Detect which cell encompasses the target text, then output its [x, y] center coordinate. 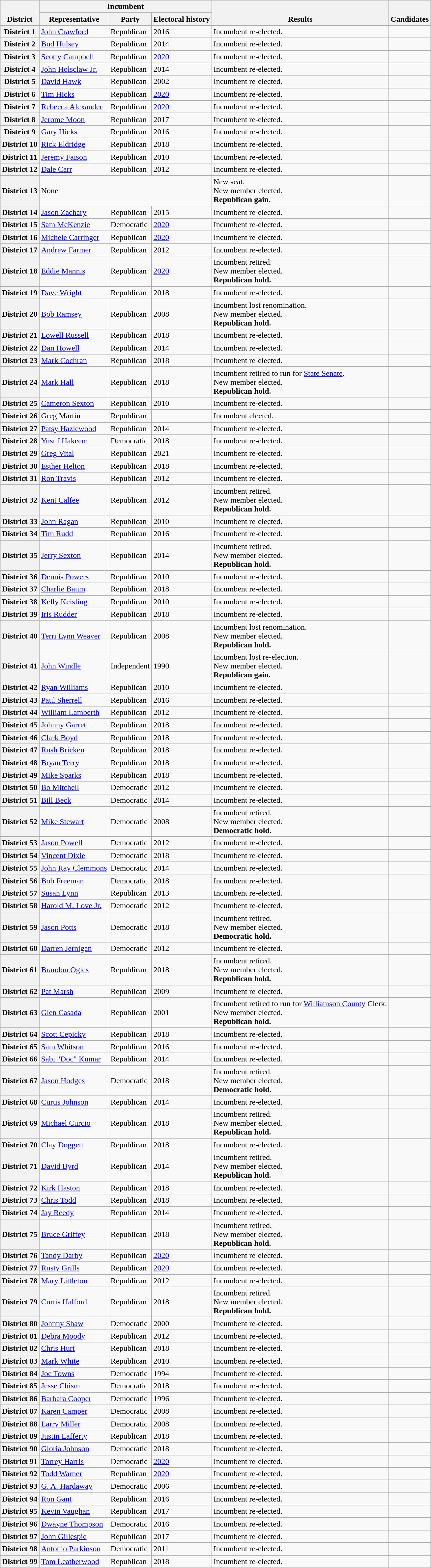
District 64 [20, 1034]
Tim Rudd [74, 534]
Bob Freeman [74, 880]
David Hawk [74, 82]
District 93 [20, 1486]
Justin Lafferty [74, 1436]
Vincent Dixie [74, 855]
Rick Eldridge [74, 144]
Dave Wright [74, 293]
G. A. Hardaway [74, 1486]
District 94 [20, 1499]
Rebecca Alexander [74, 107]
District 79 [20, 1302]
District 84 [20, 1373]
Johnny Shaw [74, 1323]
John Crawford [74, 32]
District 80 [20, 1323]
Incumbent lost re-election.New member elected.Republican gain. [300, 666]
District 34 [20, 534]
Candidates [410, 13]
District 77 [20, 1268]
1994 [182, 1373]
Chris Todd [74, 1200]
Joe Towns [74, 1373]
District 25 [20, 403]
District 12 [20, 170]
District 70 [20, 1145]
District 4 [20, 69]
District 28 [20, 441]
District 92 [20, 1474]
District 60 [20, 949]
Incumbent retired to run for Williamson County Clerk.New member elected.Republican hold. [300, 1013]
District 20 [20, 314]
Representative [74, 19]
Bruce Griffey [74, 1234]
Incumbent retired to run for State Senate.New member elected.Republican hold. [300, 382]
District 63 [20, 1013]
District 90 [20, 1449]
Dale Carr [74, 170]
District 6 [20, 94]
Electoral history [182, 19]
2021 [182, 454]
Barbara Cooper [74, 1398]
David Byrd [74, 1166]
Jason Powell [74, 843]
Terri Lynn Weaver [74, 636]
District 87 [20, 1411]
Bryan Terry [74, 763]
District 1 [20, 32]
District 32 [20, 500]
Jesse Chism [74, 1386]
District 88 [20, 1424]
John Ragan [74, 521]
District 55 [20, 868]
District 17 [20, 250]
District 40 [20, 636]
District 74 [20, 1213]
District 38 [20, 602]
Mark Hall [74, 382]
District 76 [20, 1256]
District 62 [20, 991]
District 75 [20, 1234]
District 5 [20, 82]
District 71 [20, 1166]
Michael Curcio [74, 1123]
District 99 [20, 1561]
Larry Miller [74, 1424]
District 72 [20, 1188]
Jeremy Faison [74, 157]
2001 [182, 1013]
Rush Bricken [74, 750]
District 22 [20, 348]
District 7 [20, 107]
John Holsclaw Jr. [74, 69]
District 30 [20, 466]
Jerome Moon [74, 119]
District 10 [20, 144]
District [20, 13]
District 42 [20, 687]
Jason Potts [74, 927]
Dennis Powers [74, 577]
District 43 [20, 700]
District 59 [20, 927]
District 95 [20, 1511]
District 52 [20, 822]
District 85 [20, 1386]
Jason Hodges [74, 1081]
Tim Hicks [74, 94]
District 36 [20, 577]
Cameron Sexton [74, 403]
Dwayne Thompson [74, 1524]
District 49 [20, 775]
2009 [182, 991]
District 50 [20, 788]
District 9 [20, 132]
District 57 [20, 893]
Lowell Russell [74, 335]
District 14 [20, 212]
District 83 [20, 1361]
Mark White [74, 1361]
Curtis Halford [74, 1302]
Tandy Darby [74, 1256]
District 24 [20, 382]
District 97 [20, 1536]
None [125, 191]
Glen Casada [74, 1013]
District 69 [20, 1123]
District 48 [20, 763]
District 51 [20, 800]
John Gillespie [74, 1536]
Todd Warner [74, 1474]
2006 [182, 1486]
Ron Travis [74, 479]
Independent [130, 666]
Mark Cochran [74, 360]
John Windle [74, 666]
1990 [182, 666]
District 56 [20, 880]
District 65 [20, 1047]
District 45 [20, 725]
District 96 [20, 1524]
Charlie Baum [74, 589]
District 44 [20, 713]
Jason Zachary [74, 212]
District 27 [20, 428]
Paul Sherrell [74, 700]
Clark Boyd [74, 738]
Party [130, 19]
Ryan Williams [74, 687]
Karen Camper [74, 1411]
Mike Stewart [74, 822]
William Lamberth [74, 713]
District 66 [20, 1059]
2015 [182, 212]
District 31 [20, 479]
Greg Vital [74, 454]
District 23 [20, 360]
Torrey Harris [74, 1461]
Rusty Grills [74, 1268]
2011 [182, 1549]
Yusuf Hakeem [74, 441]
Kevin Vaughan [74, 1511]
Sabi "Doc" Kumar [74, 1059]
Bill Beck [74, 800]
2013 [182, 893]
District 33 [20, 521]
Tom Leatherwood [74, 1561]
Dan Howell [74, 348]
Johnny Garrett [74, 725]
Results [300, 13]
District 29 [20, 454]
Incumbent elected. [300, 416]
Michele Carringer [74, 237]
Clay Doggett [74, 1145]
Eddie Mannis [74, 271]
New seat.New member elected.Republican gain. [300, 191]
Pat Marsh [74, 991]
Kent Calfee [74, 500]
Antonio Parkinson [74, 1549]
Patsy Hazlewood [74, 428]
Sam McKenzie [74, 225]
Scott Cepicky [74, 1034]
District 37 [20, 589]
District 78 [20, 1281]
Kelly Keisling [74, 602]
District 47 [20, 750]
District 13 [20, 191]
Mike Sparks [74, 775]
District 54 [20, 855]
District 8 [20, 119]
District 26 [20, 416]
Kirk Haston [74, 1188]
District 19 [20, 293]
District 39 [20, 614]
Mary Littleton [74, 1281]
Incumbent [125, 7]
Susan Lynn [74, 893]
District 68 [20, 1102]
2002 [182, 82]
District 61 [20, 970]
Chris Hurt [74, 1348]
Jerry Sexton [74, 555]
District 53 [20, 843]
Andrew Farmer [74, 250]
District 21 [20, 335]
District 86 [20, 1398]
Sam Whitson [74, 1047]
District 11 [20, 157]
District 81 [20, 1336]
2000 [182, 1323]
District 3 [20, 57]
Bud Hulsey [74, 44]
Ron Gant [74, 1499]
Debra Moody [74, 1336]
District 98 [20, 1549]
Iris Rudder [74, 614]
District 58 [20, 905]
District 41 [20, 666]
Jay Reedy [74, 1213]
John Ray Clemmons [74, 868]
Darren Jernigan [74, 949]
District 91 [20, 1461]
District 46 [20, 738]
Gloria Johnson [74, 1449]
District 35 [20, 555]
District 15 [20, 225]
Brandon Ogles [74, 970]
District 67 [20, 1081]
Harold M. Love Jr. [74, 905]
District 2 [20, 44]
Gary Hicks [74, 132]
District 82 [20, 1348]
Curtis Johnson [74, 1102]
Greg Martin [74, 416]
Scotty Campbell [74, 57]
District 73 [20, 1200]
Bo Mitchell [74, 788]
1996 [182, 1398]
Bob Ramsey [74, 314]
District 18 [20, 271]
Esther Helton [74, 466]
District 89 [20, 1436]
District 16 [20, 237]
